Output the [x, y] coordinate of the center of the cell containing the given text.  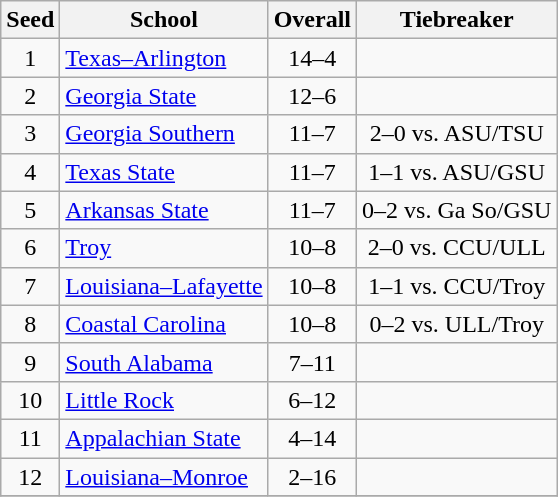
Georgia Southern [164, 134]
Coastal Carolina [164, 324]
14–4 [312, 58]
7–11 [312, 362]
9 [30, 362]
2–0 vs. CCU/ULL [457, 248]
12–6 [312, 96]
Texas–Arlington [164, 58]
Georgia State [164, 96]
8 [30, 324]
Tiebreaker [457, 20]
0–2 vs. Ga So/GSU [457, 210]
7 [30, 286]
6–12 [312, 400]
Little Rock [164, 400]
0–2 vs. ULL/Troy [457, 324]
3 [30, 134]
2–0 vs. ASU/TSU [457, 134]
Seed [30, 20]
Texas State [164, 172]
10 [30, 400]
Troy [164, 248]
5 [30, 210]
South Alabama [164, 362]
1–1 vs. CCU/Troy [457, 286]
4 [30, 172]
12 [30, 477]
2–16 [312, 477]
Appalachian State [164, 438]
Arkansas State [164, 210]
11 [30, 438]
Louisiana–Monroe [164, 477]
2 [30, 96]
1–1 vs. ASU/GSU [457, 172]
4–14 [312, 438]
6 [30, 248]
Overall [312, 20]
School [164, 20]
1 [30, 58]
Louisiana–Lafayette [164, 286]
